Capture the cell that displays the provided text and extract its (X, Y) central coordinate. 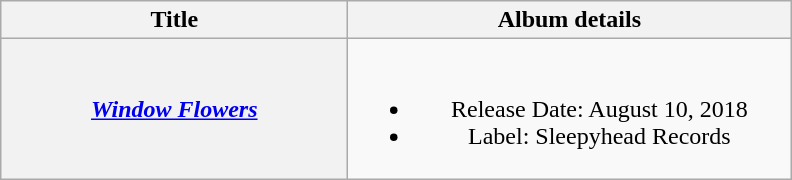
Album details (570, 20)
Release Date: August 10, 2018Label: Sleepyhead Records (570, 109)
Title (174, 20)
Window Flowers (174, 109)
